For the text-containing cell, return its midpoint in (X, Y) coordinate format. 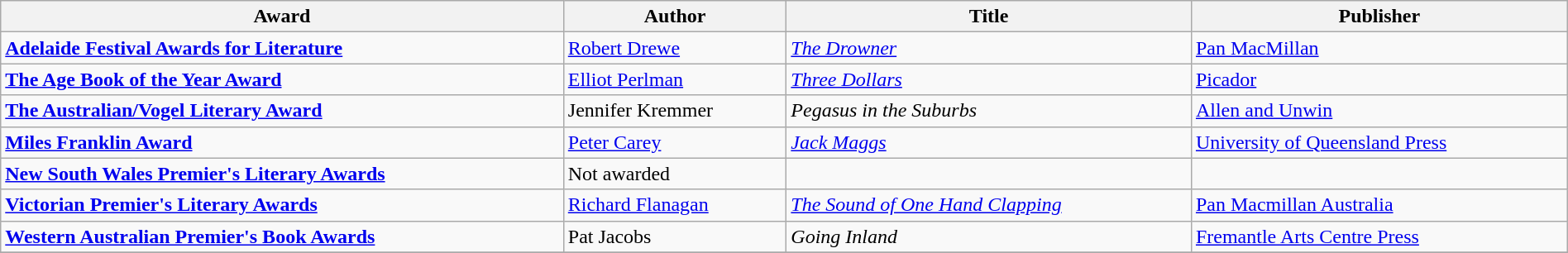
Pan MacMillan (1379, 48)
Award (283, 17)
Elliot Perlman (675, 79)
Western Australian Premier's Book Awards (283, 236)
Richard Flanagan (675, 205)
Pan Macmillan Australia (1379, 205)
Three Dollars (989, 79)
The Drowner (989, 48)
Going Inland (989, 236)
The Australian/Vogel Literary Award (283, 111)
Publisher (1379, 17)
University of Queensland Press (1379, 142)
Allen and Unwin (1379, 111)
Robert Drewe (675, 48)
Title (989, 17)
Miles Franklin Award (283, 142)
Pegasus in the Suburbs (989, 111)
Author (675, 17)
Not awarded (675, 174)
Jennifer Kremmer (675, 111)
Jack Maggs (989, 142)
Pat Jacobs (675, 236)
Victorian Premier's Literary Awards (283, 205)
The Age Book of the Year Award (283, 79)
The Sound of One Hand Clapping (989, 205)
Fremantle Arts Centre Press (1379, 236)
New South Wales Premier's Literary Awards (283, 174)
Adelaide Festival Awards for Literature (283, 48)
Peter Carey (675, 142)
Picador (1379, 79)
